Pinpoint the cell where the given text exists, returning its [X, Y] midpoint coordinate. 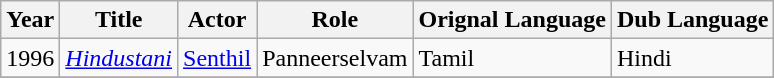
1996 [30, 58]
Senthil [218, 58]
Orignal Language [512, 20]
Role [335, 20]
Title [119, 20]
Dub Language [692, 20]
Year [30, 20]
Actor [218, 20]
Panneerselvam [335, 58]
Tamil [512, 58]
Hindustani [119, 58]
Hindi [692, 58]
